Return the [x, y] coordinate for the center point of the cell that contains the specified text.  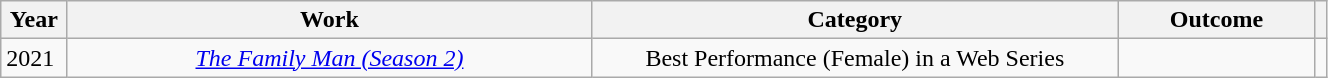
Outcome [1217, 20]
Best Performance (Female) in a Web Series [855, 58]
2021 [34, 58]
Category [855, 20]
Work [330, 20]
Year [34, 20]
The Family Man (Season 2) [330, 58]
